From the cell containing the given text, extract its center point as [X, Y] coordinate. 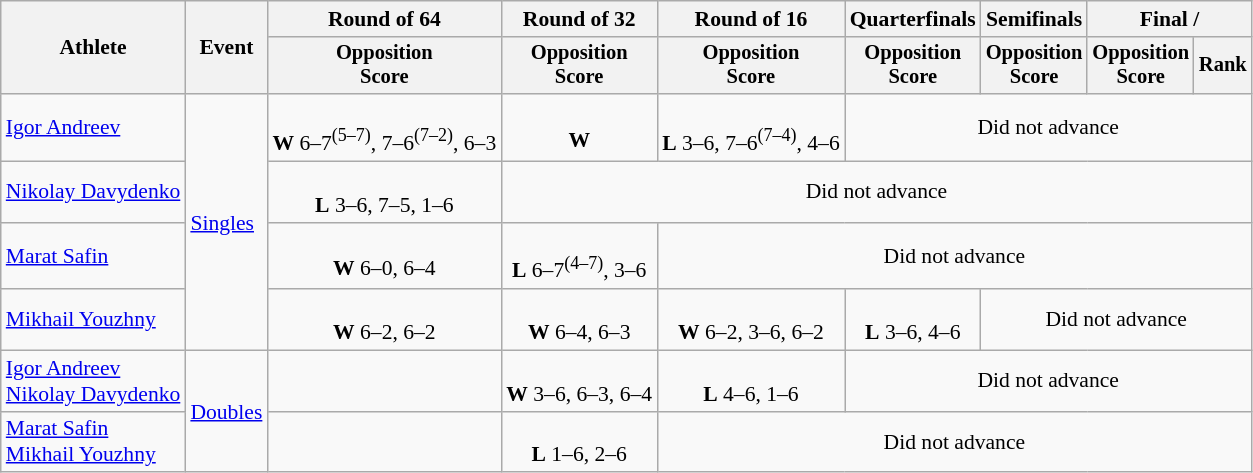
W 6–2, 6–2 [384, 320]
Semifinals [1034, 19]
L 6–7(4–7), 3–6 [579, 256]
Marat Safin [94, 256]
L 4–6, 1–6 [751, 380]
Round of 16 [751, 19]
Igor Andreev [94, 128]
L 3–6, 4–6 [913, 320]
Igor AndreevNikolay Davydenko [94, 380]
L 3–6, 7–5, 1–6 [384, 192]
Athlete [94, 48]
W 3–6, 6–3, 6–4 [579, 380]
Event [226, 48]
Round of 64 [384, 19]
Rank [1223, 66]
Singles [226, 222]
W 6–0, 6–4 [384, 256]
Mikhail Youzhny [94, 320]
W 6–4, 6–3 [579, 320]
W 6–2, 3–6, 6–2 [751, 320]
Final / [1169, 19]
Quarterfinals [913, 19]
L 1–6, 2–6 [579, 442]
Marat SafinMikhail Youzhny [94, 442]
L 3–6, 7–6(7–4), 4–6 [751, 128]
Doubles [226, 411]
W [579, 128]
Nikolay Davydenko [94, 192]
Round of 32 [579, 19]
W 6–7(5–7), 7–6(7–2), 6–3 [384, 128]
